Detect which cell encompasses the target text, then output its [x, y] center coordinate. 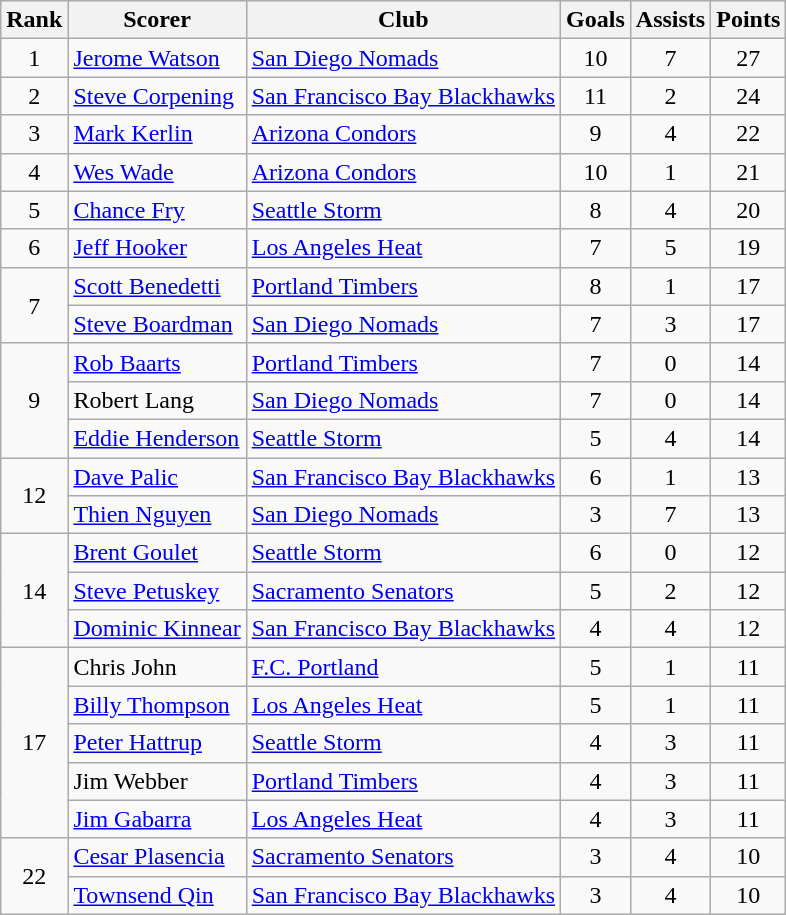
Robert Lang [157, 400]
Steve Corpening [157, 96]
Scorer [157, 20]
Points [748, 20]
19 [748, 248]
Townsend Qin [157, 895]
Dave Palic [157, 477]
27 [748, 58]
Jim Webber [157, 781]
Eddie Henderson [157, 438]
Scott Benedetti [157, 286]
Steve Boardman [157, 324]
Steve Petuskey [157, 591]
Rank [34, 20]
Peter Hattrup [157, 743]
Chance Fry [157, 210]
Jeff Hooker [157, 248]
Billy Thompson [157, 705]
Dominic Kinnear [157, 629]
Cesar Plasencia [157, 857]
Mark Kerlin [157, 134]
Chris John [157, 667]
24 [748, 96]
Jerome Watson [157, 58]
Thien Nguyen [157, 515]
F.C. Portland [403, 667]
Club [403, 20]
Wes Wade [157, 172]
Goals [596, 20]
Assists [670, 20]
Jim Gabarra [157, 819]
21 [748, 172]
Brent Goulet [157, 553]
20 [748, 210]
Rob Baarts [157, 362]
